Identify which cell holds the provided text, then report its (X, Y) central coordinate. 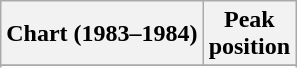
Peakposition (249, 34)
Chart (1983–1984) (102, 34)
